Detect which cell encompasses the target text, then output its (X, Y) center coordinate. 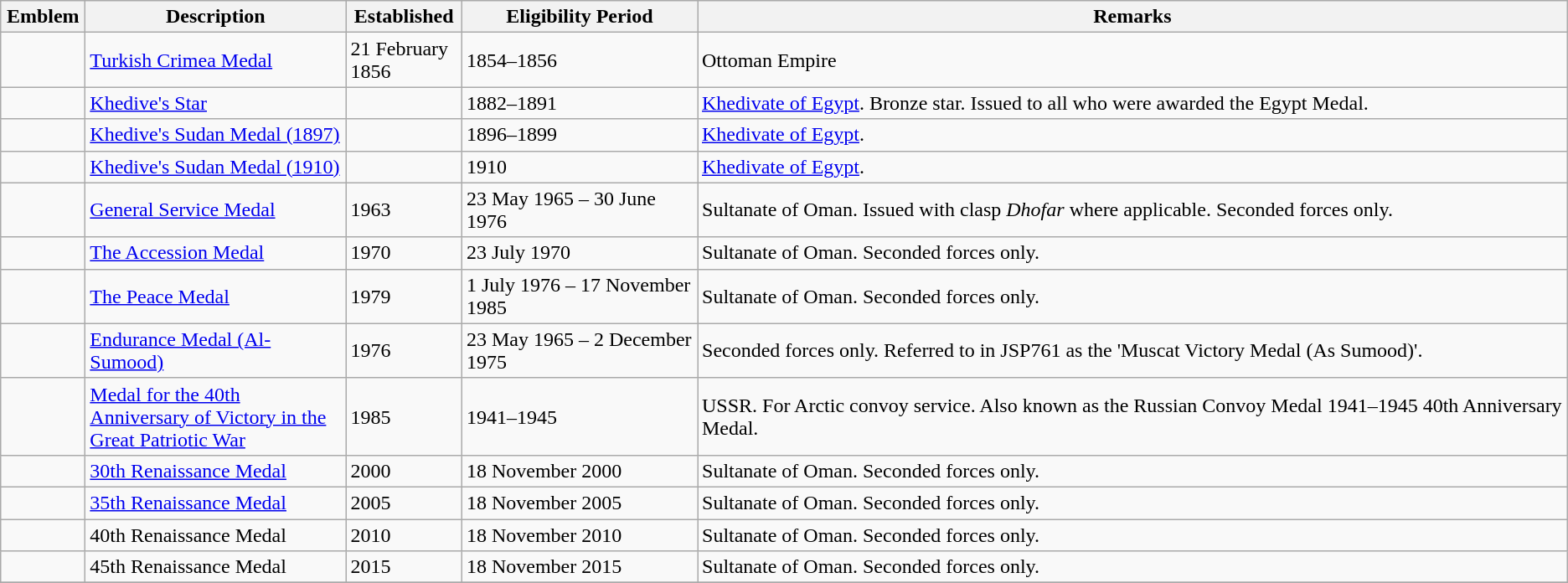
1985 (404, 416)
Sultanate of Oman. Issued with clasp Dhofar where applicable. Seconded forces only. (1132, 209)
Ottoman Empire (1132, 60)
2005 (404, 503)
23 May 1965 – 30 June 1976 (580, 209)
1882–1891 (580, 103)
23 July 1970 (580, 253)
30th Renaissance Medal (216, 471)
1910 (580, 167)
Khedive's Star (216, 103)
2015 (404, 567)
21 February 1856 (404, 60)
2010 (404, 535)
General Service Medal (216, 209)
Medal for the 40th Anniversary of Victory in the Great Patriotic War (216, 416)
1854–1856 (580, 60)
18 November 2015 (580, 567)
Endurance Medal (Al-Sumood) (216, 350)
Eligibility Period (580, 17)
1963 (404, 209)
Seconded forces only. Referred to in JSP761 as the 'Muscat Victory Medal (As Sumood)'. (1132, 350)
USSR. For Arctic convoy service. Also known as the Russian Convoy Medal 1941–1945 40th Anniversary Medal. (1132, 416)
Established (404, 17)
Khedive's Sudan Medal (1897) (216, 135)
Remarks (1132, 17)
The Accession Medal (216, 253)
1 July 1976 – 17 November 1985 (580, 297)
Description (216, 17)
45th Renaissance Medal (216, 567)
35th Renaissance Medal (216, 503)
18 November 2010 (580, 535)
18 November 2000 (580, 471)
1979 (404, 297)
The Peace Medal (216, 297)
2000 (404, 471)
Turkish Crimea Medal (216, 60)
23 May 1965 – 2 December 1975 (580, 350)
1970 (404, 253)
Khedive's Sudan Medal (1910) (216, 167)
40th Renaissance Medal (216, 535)
Emblem (44, 17)
18 November 2005 (580, 503)
1896–1899 (580, 135)
Khedivate of Egypt. Bronze star. Issued to all who were awarded the Egypt Medal. (1132, 103)
1976 (404, 350)
1941–1945 (580, 416)
